Scan for the cell matching the given text and deliver its [x, y] coordinate at center. 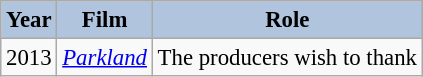
Year [29, 20]
Film [104, 20]
Parkland [104, 58]
The producers wish to thank [287, 58]
Role [287, 20]
2013 [29, 58]
